Return (x, y) of the center of cell containing provided text 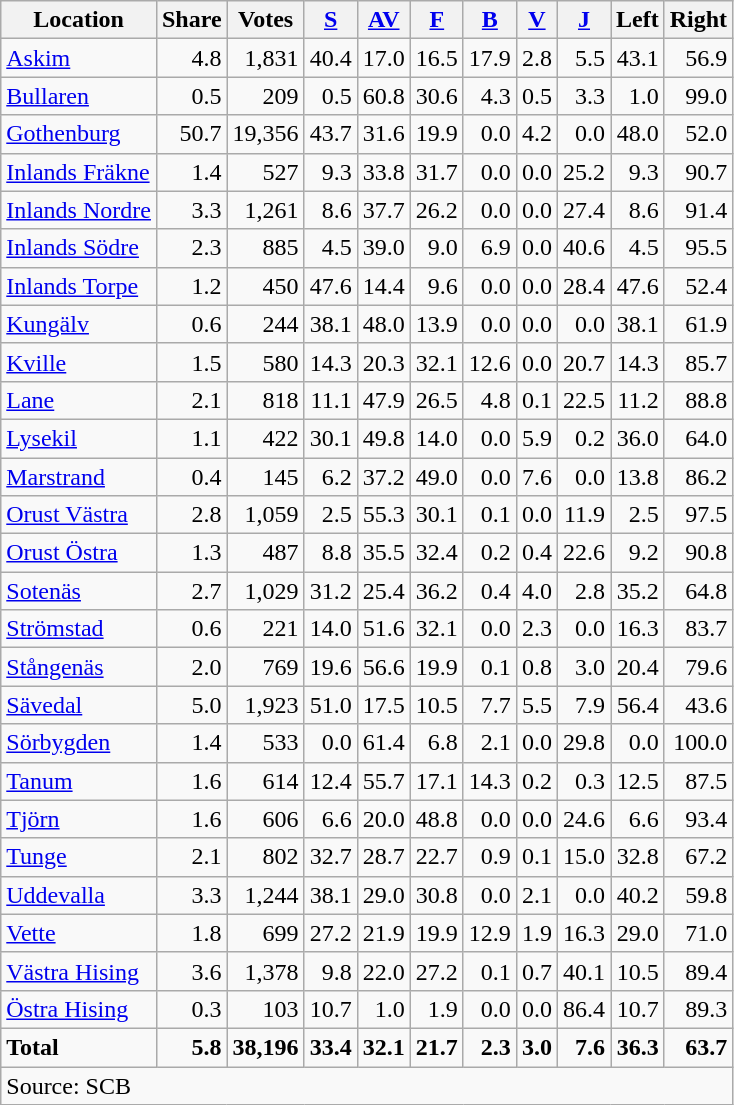
52.4 (698, 286)
Bullaren (79, 96)
B (490, 20)
33.8 (384, 172)
4.3 (490, 96)
9.0 (436, 248)
Votes (266, 20)
26.5 (436, 400)
21.9 (384, 933)
89.3 (698, 1009)
7.9 (584, 705)
450 (266, 286)
90.8 (698, 553)
49.8 (384, 438)
71.0 (698, 933)
37.7 (384, 210)
31.6 (384, 134)
29.8 (584, 743)
20.7 (584, 362)
51.0 (330, 705)
14.4 (384, 286)
Lysekil (79, 438)
89.4 (698, 971)
Sävedal (79, 705)
33.4 (330, 1047)
48.8 (436, 819)
0.7 (536, 971)
86.2 (698, 477)
V (536, 20)
17.9 (490, 58)
13.8 (638, 477)
40.2 (638, 895)
1.5 (192, 362)
4.2 (536, 134)
1.3 (192, 553)
28.7 (384, 857)
86.4 (584, 1009)
40.1 (584, 971)
9.6 (436, 286)
60.8 (384, 96)
88.8 (698, 400)
885 (266, 248)
19.6 (330, 667)
S (330, 20)
16.5 (436, 58)
25.4 (384, 591)
97.5 (698, 515)
Uddevalla (79, 895)
2.7 (192, 591)
Total (79, 1047)
1,378 (266, 971)
699 (266, 933)
Inlands Fräkne (79, 172)
Lane (79, 400)
56.4 (638, 705)
Right (698, 20)
12.5 (638, 781)
52.0 (698, 134)
13.9 (436, 324)
1,831 (266, 58)
103 (266, 1009)
7.7 (490, 705)
90.7 (698, 172)
43.6 (698, 705)
769 (266, 667)
43.7 (330, 134)
Stångenäs (79, 667)
AV (384, 20)
5.8 (192, 1047)
614 (266, 781)
818 (266, 400)
1.1 (192, 438)
Tanum (79, 781)
Gothenburg (79, 134)
93.4 (698, 819)
Strömstad (79, 629)
1,059 (266, 515)
31.7 (436, 172)
56.9 (698, 58)
22.5 (584, 400)
Askim (79, 58)
Vette (79, 933)
1,029 (266, 591)
64.0 (698, 438)
487 (266, 553)
12.9 (490, 933)
Inlands Torpe (79, 286)
422 (266, 438)
64.8 (698, 591)
4.0 (536, 591)
6.8 (436, 743)
39.0 (384, 248)
49.0 (436, 477)
244 (266, 324)
8.8 (330, 553)
20.0 (384, 819)
38,196 (266, 1047)
17.5 (384, 705)
55.7 (384, 781)
99.0 (698, 96)
6.9 (490, 248)
40.6 (584, 248)
Marstrand (79, 477)
1,923 (266, 705)
36.2 (436, 591)
Source: SCB (367, 1085)
100.0 (698, 743)
Västra Hising (79, 971)
Orust Västra (79, 515)
Location (79, 20)
21.7 (436, 1047)
91.4 (698, 210)
527 (266, 172)
Tunge (79, 857)
20.4 (638, 667)
F (436, 20)
61.9 (698, 324)
47.9 (384, 400)
17.1 (436, 781)
533 (266, 743)
27.4 (584, 210)
Inlands Södre (79, 248)
43.1 (638, 58)
12.6 (490, 362)
35.5 (384, 553)
Kungälv (79, 324)
67.2 (698, 857)
28.4 (584, 286)
32.8 (638, 857)
Tjörn (79, 819)
25.2 (584, 172)
26.2 (436, 210)
J (584, 20)
30.6 (436, 96)
606 (266, 819)
31.2 (330, 591)
Orust Östra (79, 553)
35.2 (638, 591)
5.9 (536, 438)
83.7 (698, 629)
32.4 (436, 553)
3.6 (192, 971)
580 (266, 362)
19,356 (266, 134)
1.2 (192, 286)
40.4 (330, 58)
63.7 (698, 1047)
Sörbygden (79, 743)
59.8 (698, 895)
Left (638, 20)
1,244 (266, 895)
6.2 (330, 477)
15.0 (584, 857)
11.9 (584, 515)
24.6 (584, 819)
17.0 (384, 58)
87.5 (698, 781)
30.8 (436, 895)
Kville (79, 362)
95.5 (698, 248)
0.9 (490, 857)
32.7 (330, 857)
9.8 (330, 971)
2.0 (192, 667)
37.2 (384, 477)
Östra Hising (79, 1009)
0.8 (536, 667)
22.6 (584, 553)
12.4 (330, 781)
22.7 (436, 857)
56.6 (384, 667)
145 (266, 477)
85.7 (698, 362)
Sotenäs (79, 591)
5.0 (192, 705)
221 (266, 629)
Share (192, 20)
50.7 (192, 134)
Inlands Nordre (79, 210)
11.1 (330, 400)
36.0 (638, 438)
9.2 (638, 553)
1,261 (266, 210)
51.6 (384, 629)
11.2 (638, 400)
20.3 (384, 362)
61.4 (384, 743)
209 (266, 96)
1.8 (192, 933)
55.3 (384, 515)
22.0 (384, 971)
79.6 (698, 667)
36.3 (638, 1047)
802 (266, 857)
